Locate the cell with the specified text and output its (x, y) center coordinate. 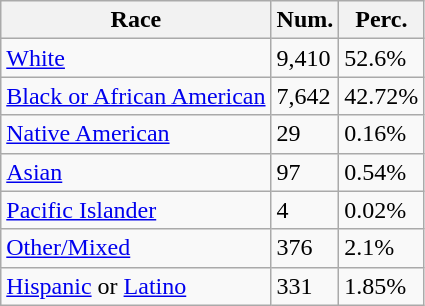
Race (136, 20)
0.54% (382, 172)
Hispanic or Latino (136, 286)
52.6% (382, 58)
0.16% (382, 134)
Other/Mixed (136, 248)
42.72% (382, 96)
0.02% (382, 210)
Black or African American (136, 96)
376 (305, 248)
Pacific Islander (136, 210)
97 (305, 172)
Asian (136, 172)
Perc. (382, 20)
Native American (136, 134)
29 (305, 134)
Num. (305, 20)
4 (305, 210)
White (136, 58)
331 (305, 286)
7,642 (305, 96)
1.85% (382, 286)
2.1% (382, 248)
9,410 (305, 58)
